Determine the [X, Y] coordinate at the center of the cell enclosing the given text.  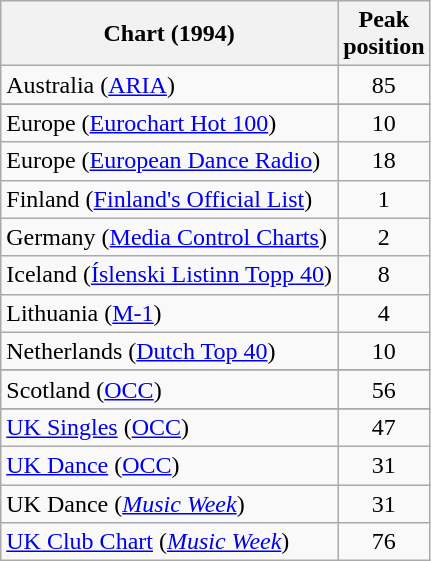
18 [384, 161]
4 [384, 313]
47 [384, 427]
Chart (1994) [170, 34]
Lithuania (M-1) [170, 313]
Iceland (Íslenski Listinn Topp 40) [170, 275]
Netherlands (Dutch Top 40) [170, 351]
8 [384, 275]
Germany (Media Control Charts) [170, 237]
UK Dance (Music Week) [170, 503]
UK Club Chart (Music Week) [170, 542]
Finland (Finland's Official List) [170, 199]
UK Dance (OCC) [170, 465]
Europe (Eurochart Hot 100) [170, 123]
Scotland (OCC) [170, 389]
76 [384, 542]
1 [384, 199]
56 [384, 389]
85 [384, 85]
Australia (ARIA) [170, 85]
UK Singles (OCC) [170, 427]
Peakposition [384, 34]
Europe (European Dance Radio) [170, 161]
2 [384, 237]
